For the text-containing cell, return its midpoint in (X, Y) coordinate format. 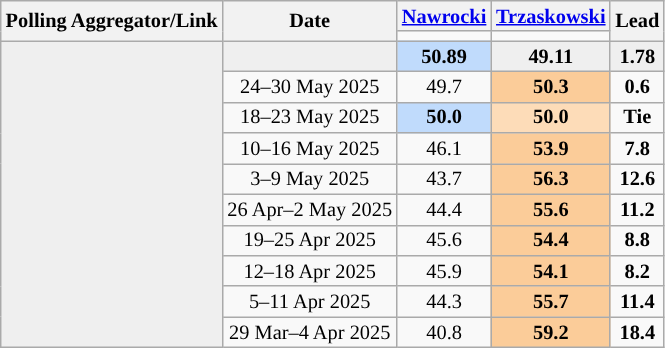
59.2 (550, 332)
29 Mar–4 Apr 2025 (309, 332)
45.9 (444, 270)
40.8 (444, 332)
Lead (637, 20)
43.7 (444, 178)
49.11 (550, 56)
26 Apr–2 May 2025 (309, 210)
46.1 (444, 148)
Date (309, 20)
12–18 Apr 2025 (309, 270)
56.3 (550, 178)
Nawrocki (444, 16)
44.3 (444, 302)
Tie (637, 118)
55.6 (550, 210)
54.4 (550, 240)
11.2 (637, 210)
12.6 (637, 178)
45.6 (444, 240)
18.4 (637, 332)
Polling Aggregator/Link (112, 20)
50.3 (550, 86)
7.8 (637, 148)
11.4 (637, 302)
5–11 Apr 2025 (309, 302)
10–16 May 2025 (309, 148)
1.78 (637, 56)
18–23 May 2025 (309, 118)
8.8 (637, 240)
8.2 (637, 270)
54.1 (550, 270)
55.7 (550, 302)
49.7 (444, 86)
0.6 (637, 86)
3–9 May 2025 (309, 178)
Trzaskowski (550, 16)
44.4 (444, 210)
50.89 (444, 56)
24–30 May 2025 (309, 86)
19–25 Apr 2025 (309, 240)
53.9 (550, 148)
